Provide the (X, Y) coordinate of the cell's center where the given text is located.  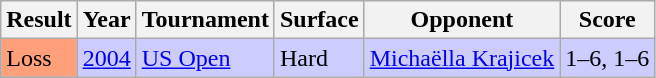
US Open (205, 58)
Michaëlla Krajicek (462, 58)
Tournament (205, 20)
Year (106, 20)
Opponent (462, 20)
Score (608, 20)
1–6, 1–6 (608, 58)
Surface (319, 20)
2004 (106, 58)
Result (39, 20)
Hard (319, 58)
Loss (39, 58)
